Capture the cell that displays the provided text and extract its (X, Y) central coordinate. 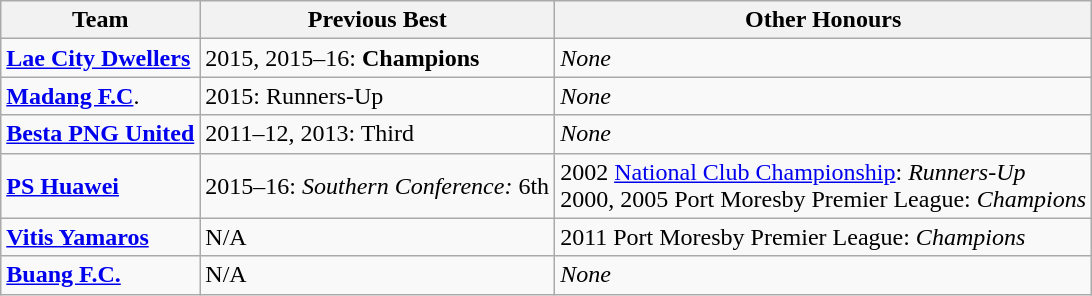
Previous Best (378, 20)
2015: Runners-Up (378, 96)
Buang F.C. (100, 275)
2002 National Club Championship: Runners-Up2000, 2005 Port Moresby Premier League: Champions (824, 186)
2015–16: Southern Conference: 6th (378, 186)
Other Honours (824, 20)
Lae City Dwellers (100, 58)
2015, 2015–16: Champions (378, 58)
Besta PNG United (100, 134)
PS Huawei (100, 186)
2011–12, 2013: Third (378, 134)
Team (100, 20)
Vitis Yamaros (100, 237)
2011 Port Moresby Premier League: Champions (824, 237)
Madang F.C. (100, 96)
